Provide the (x, y) coordinate of the cell's center where the given text is located.  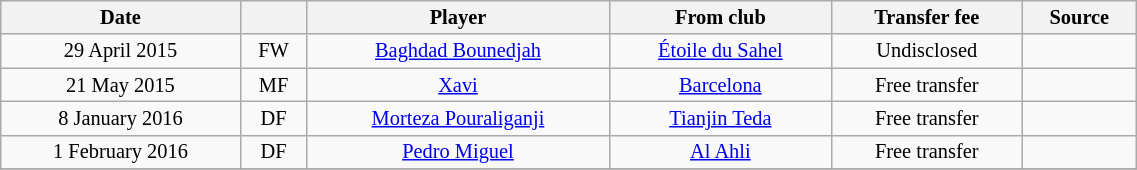
Morteza Pouraliganji (458, 118)
1 February 2016 (120, 152)
Transfer fee (927, 17)
Pedro Miguel (458, 152)
Tianjin Teda (720, 118)
From club (720, 17)
Player (458, 17)
Xavi (458, 85)
Source (1080, 17)
FW (274, 51)
MF (274, 85)
29 April 2015 (120, 51)
8 January 2016 (120, 118)
Étoile du Sahel (720, 51)
Al Ahli (720, 152)
Undisclosed (927, 51)
Date (120, 17)
Baghdad Bounedjah (458, 51)
Barcelona (720, 85)
21 May 2015 (120, 85)
